Output the [X, Y] coordinate of the center of the cell containing the given text.  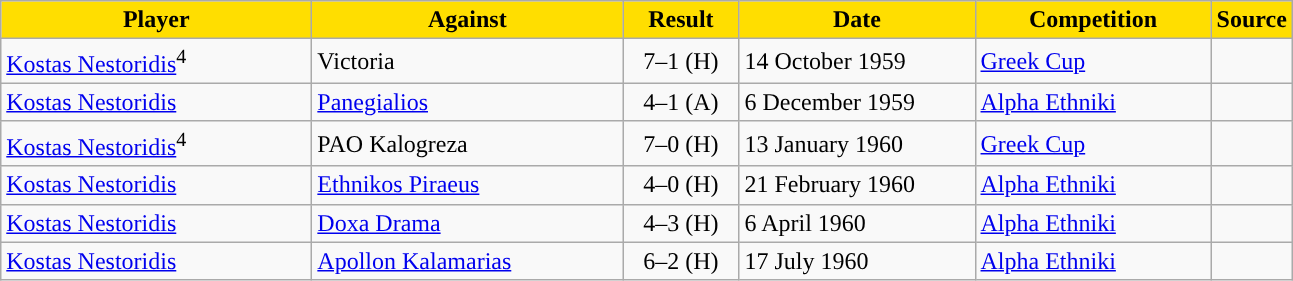
Doxa Drama [468, 223]
PAO Kalogreza [468, 144]
Apollon Kalamarias [468, 261]
4–3 (H) [681, 223]
17 July 1960 [857, 261]
7–1 (H) [681, 62]
6 April 1960 [857, 223]
4–1 (A) [681, 102]
14 October 1959 [857, 62]
Against [468, 20]
13 January 1960 [857, 144]
Competition [1093, 20]
Ethnikos Piraeus [468, 185]
Player [156, 20]
Panegialios [468, 102]
Source [1252, 20]
Result [681, 20]
21 February 1960 [857, 185]
Victoria [468, 62]
6–2 (H) [681, 261]
4–0 (H) [681, 185]
Date [857, 20]
7–0 (H) [681, 144]
6 December 1959 [857, 102]
